For the text-containing cell, return its midpoint in (X, Y) coordinate format. 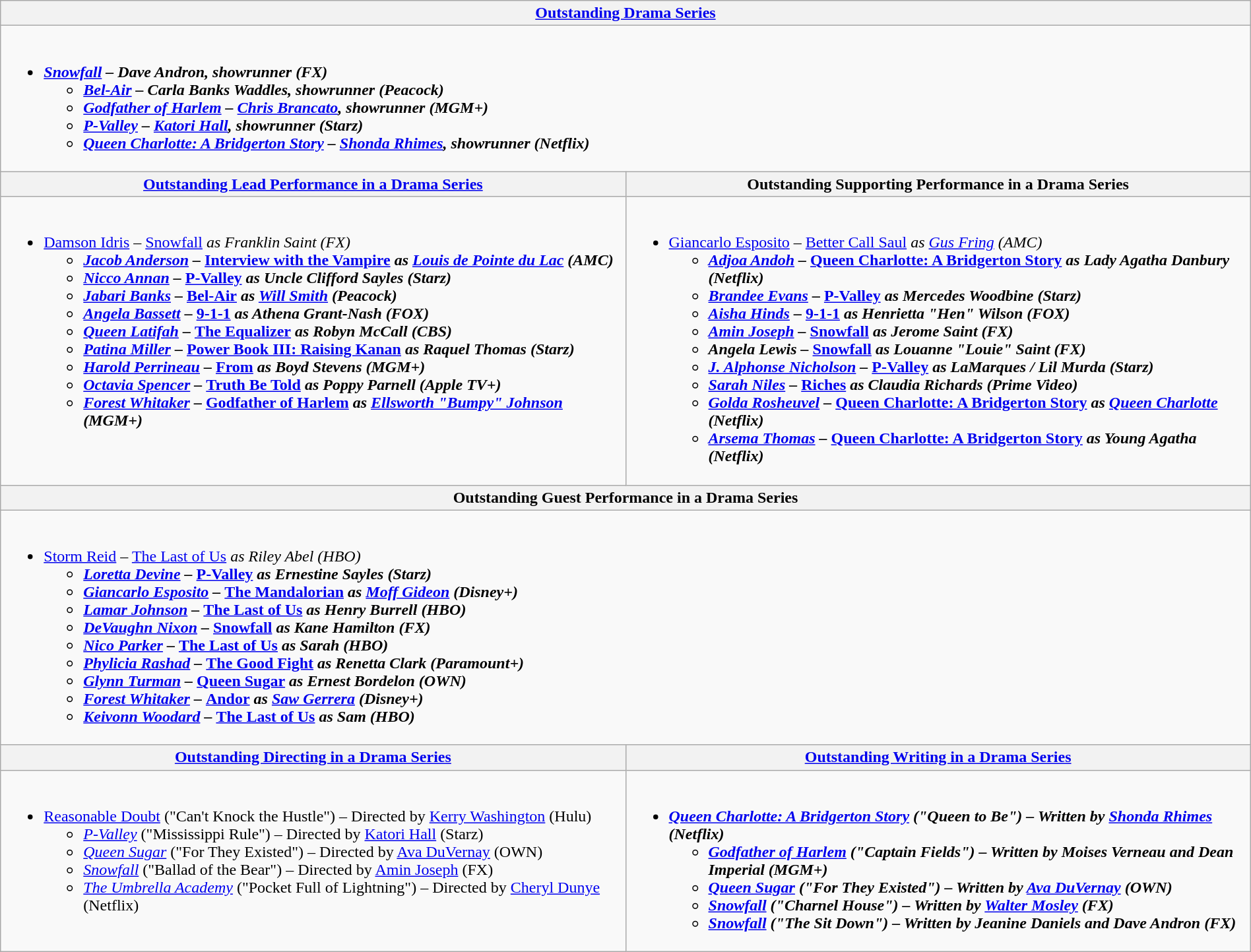
Outstanding Supporting Performance in a Drama Series (938, 184)
Outstanding Lead Performance in a Drama Series (313, 184)
Outstanding Writing in a Drama Series (938, 757)
Outstanding Guest Performance in a Drama Series (625, 497)
Outstanding Drama Series (625, 13)
Outstanding Directing in a Drama Series (313, 757)
